Return the [X, Y] coordinate for the center point of the cell that contains the specified text.  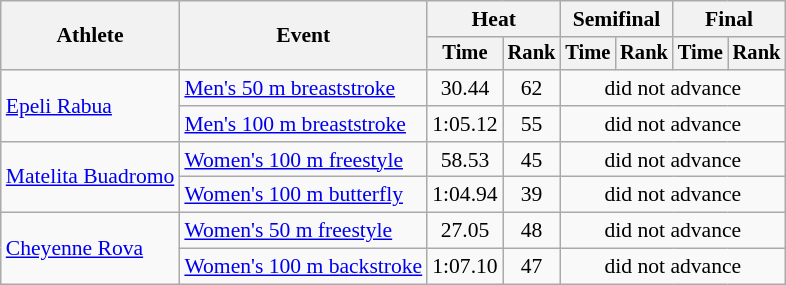
1:05.12 [464, 124]
Women's 100 m freestyle [303, 160]
48 [532, 231]
Women's 50 m freestyle [303, 231]
Epeli Rabua [90, 106]
27.05 [464, 231]
58.53 [464, 160]
55 [532, 124]
Final [729, 19]
Event [303, 36]
Semifinal [616, 19]
Men's 100 m breaststroke [303, 124]
Women's 100 m backstroke [303, 267]
Athlete [90, 36]
Men's 50 m breaststroke [303, 88]
30.44 [464, 88]
Women's 100 m butterfly [303, 195]
Cheyenne Rova [90, 248]
47 [532, 267]
45 [532, 160]
1:04.94 [464, 195]
Heat [494, 19]
1:07.10 [464, 267]
62 [532, 88]
Matelita Buadromo [90, 178]
39 [532, 195]
